Return [x, y] of the center of cell containing provided text 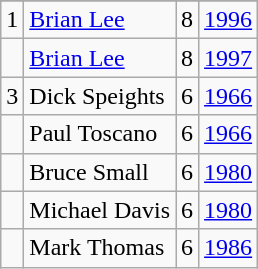
1 [12, 20]
Dick Speights [100, 96]
1986 [228, 248]
Bruce Small [100, 172]
Paul Toscano [100, 134]
Michael Davis [100, 210]
1996 [228, 20]
Mark Thomas [100, 248]
3 [12, 96]
1997 [228, 58]
